Capture the cell that displays the provided text and extract its (x, y) central coordinate. 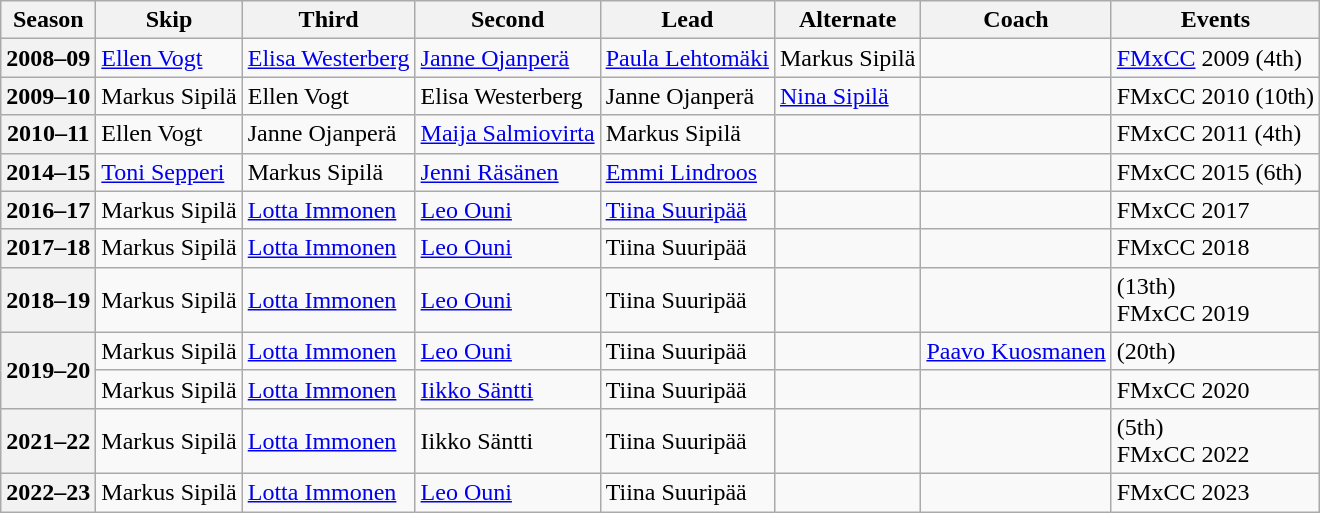
Season (48, 20)
Paavo Kuosmanen (1016, 351)
Paula Lehtomäki (687, 58)
2008–09 (48, 58)
2009–10 (48, 96)
2022–23 (48, 492)
(20th) (1215, 351)
Emmi Lindroos (687, 172)
Events (1215, 20)
2017–18 (48, 248)
FMxCC 2017 (1215, 210)
(5th)FMxCC 2022 (1215, 440)
2016–17 (48, 210)
FMxCC 2018 (1215, 248)
Maija Salmiovirta (508, 134)
2014–15 (48, 172)
FMxCC 2009 (4th) (1215, 58)
Nina Sipilä (847, 96)
FMxCC 2023 (1215, 492)
2010–11 (48, 134)
Third (328, 20)
Second (508, 20)
FMxCC 2015 (6th) (1215, 172)
(13th)FMxCC 2019 (1215, 300)
Jenni Räsänen (508, 172)
FMxCC 2020 (1215, 389)
FMxCC 2010 (10th) (1215, 96)
2018–19 (48, 300)
2019–20 (48, 370)
Toni Sepperi (169, 172)
2021–22 (48, 440)
FMxCC 2011 (4th) (1215, 134)
Alternate (847, 20)
Coach (1016, 20)
Skip (169, 20)
Lead (687, 20)
